Capture the cell that displays the provided text and extract its (X, Y) central coordinate. 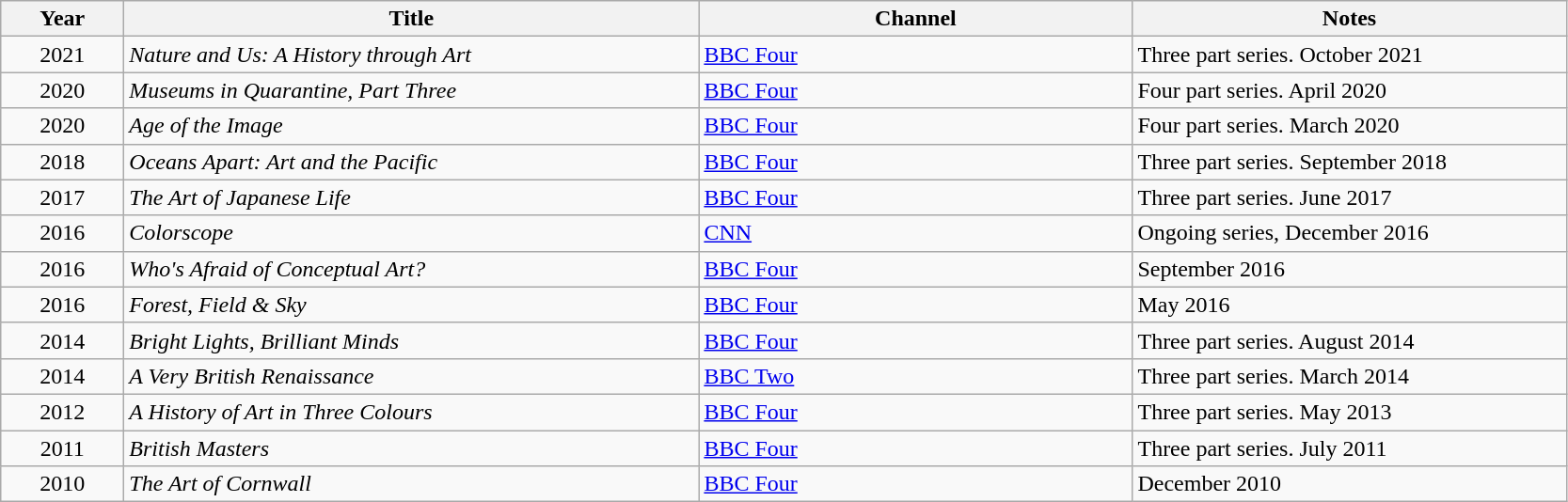
Four part series. April 2020 (1349, 90)
Three part series. October 2021 (1349, 55)
Museums in Quarantine, Part Three (412, 90)
Three part series. August 2014 (1349, 340)
Colorscope (412, 233)
Channel (916, 19)
Three part series. September 2018 (1349, 162)
2018 (62, 162)
2012 (62, 412)
The Art of Japanese Life (412, 197)
A Very British Renaissance (412, 376)
2017 (62, 197)
Title (412, 19)
Who's Afraid of Conceptual Art? (412, 269)
Four part series. March 2020 (1349, 126)
Three part series. May 2013 (1349, 412)
The Art of Cornwall (412, 484)
Three part series. June 2017 (1349, 197)
2011 (62, 448)
September 2016 (1349, 269)
2021 (62, 55)
Age of the Image (412, 126)
May 2016 (1349, 305)
2010 (62, 484)
A History of Art in Three Colours (412, 412)
Nature and Us: A History through Art (412, 55)
Oceans Apart: Art and the Pacific (412, 162)
BBC Two (916, 376)
British Masters (412, 448)
Three part series. March 2014 (1349, 376)
Bright Lights, Brilliant Minds (412, 340)
Three part series. July 2011 (1349, 448)
December 2010 (1349, 484)
Year (62, 19)
Forest, Field & Sky (412, 305)
Ongoing series, December 2016 (1349, 233)
Notes (1349, 19)
CNN (916, 233)
